Determine the (X, Y) coordinate at the center of the cell enclosing the given text.  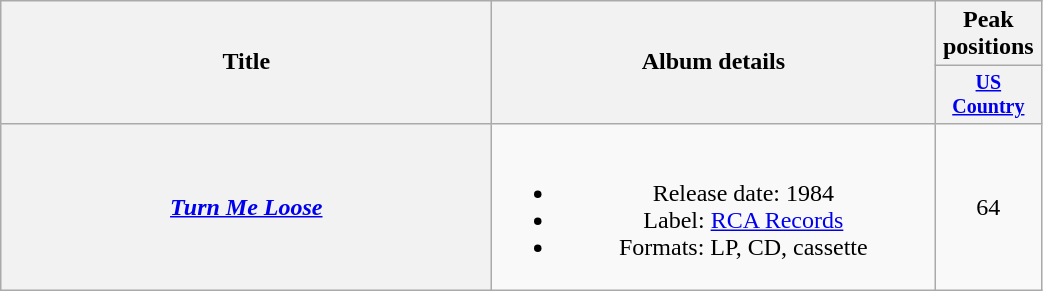
Turn Me Loose (246, 206)
Release date: 1984Label: RCA RecordsFormats: LP, CD, cassette (714, 206)
64 (988, 206)
Album details (714, 62)
Title (246, 62)
Peakpositions (988, 34)
US Country (988, 94)
